Output the (x, y) coordinate of the center of the cell containing the given text.  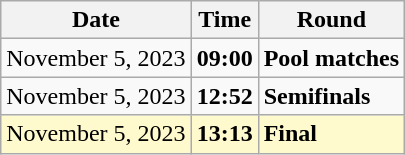
Semifinals (331, 96)
12:52 (224, 96)
13:13 (224, 134)
Round (331, 20)
Time (224, 20)
09:00 (224, 58)
Date (96, 20)
Final (331, 134)
Pool matches (331, 58)
